Return (x, y) of the center of cell containing provided text 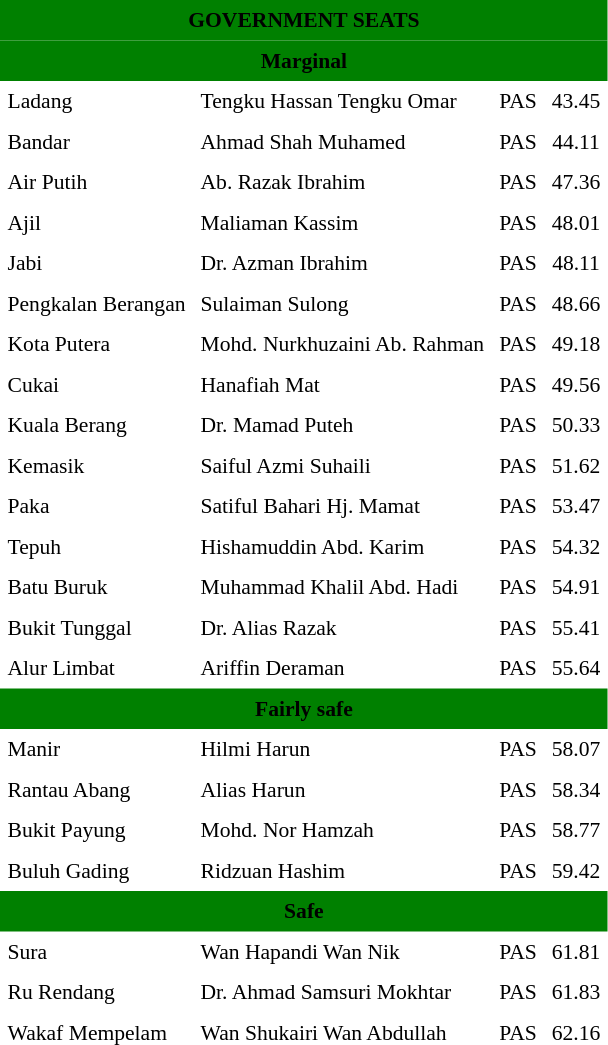
58.77 (576, 830)
47.36 (576, 182)
Tengku Hassan Tengku Omar (342, 101)
Fairly safe (304, 708)
49.56 (576, 384)
50.33 (576, 425)
Satiful Bahari Hj. Mamat (342, 506)
Ab. Razak Ibrahim (342, 182)
Maliaman Kassim (342, 222)
48.01 (576, 222)
Wan Hapandi Wan Nik (342, 951)
43.45 (576, 101)
Bukit Tunggal (96, 627)
Batu Buruk (96, 587)
Muhammad Khalil Abd. Hadi (342, 587)
Dr. Alias Razak (342, 627)
61.83 (576, 992)
Alur Limbat (96, 668)
Kuala Berang (96, 425)
Ridzuan Hashim (342, 870)
Buluh Gading (96, 870)
Air Putih (96, 182)
Safe (304, 911)
Kota Putera (96, 344)
49.18 (576, 344)
Saiful Azmi Suhaili (342, 465)
Pengkalan Berangan (96, 303)
61.81 (576, 951)
Tepuh (96, 546)
59.42 (576, 870)
53.47 (576, 506)
54.91 (576, 587)
GOVERNMENT SEATS (304, 20)
58.34 (576, 789)
Sulaiman Sulong (342, 303)
48.66 (576, 303)
Ladang (96, 101)
Dr. Mamad Puteh (342, 425)
58.07 (576, 749)
Sura (96, 951)
51.62 (576, 465)
Bandar (96, 141)
Ajil (96, 222)
Rantau Abang (96, 789)
44.11 (576, 141)
Paka (96, 506)
Hanafiah Mat (342, 384)
Manir (96, 749)
48.11 (576, 263)
Marginal (304, 60)
Alias Harun (342, 789)
Cukai (96, 384)
54.32 (576, 546)
Ariffin Deraman (342, 668)
Kemasik (96, 465)
Ru Rendang (96, 992)
Hilmi Harun (342, 749)
Bukit Payung (96, 830)
Jabi (96, 263)
Hishamuddin Abd. Karim (342, 546)
Dr. Azman Ibrahim (342, 263)
Dr. Ahmad Samsuri Mokhtar (342, 992)
55.64 (576, 668)
Mohd. Nor Hamzah (342, 830)
55.41 (576, 627)
Mohd. Nurkhuzaini Ab. Rahman (342, 344)
Ahmad Shah Muhamed (342, 141)
